Capture the cell that displays the provided text and extract its [X, Y] central coordinate. 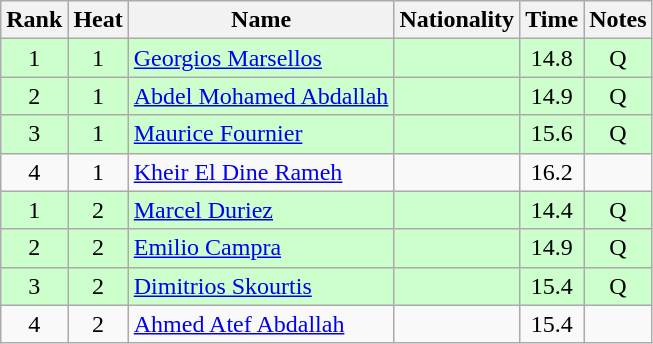
Kheir El Dine Rameh [261, 172]
Name [261, 20]
14.4 [552, 210]
Ahmed Atef Abdallah [261, 324]
Rank [34, 20]
Maurice Fournier [261, 134]
Time [552, 20]
Abdel Mohamed Abdallah [261, 96]
Emilio Campra [261, 248]
Georgios Marsellos [261, 58]
14.8 [552, 58]
Heat [98, 20]
Dimitrios Skourtis [261, 286]
Marcel Duriez [261, 210]
15.6 [552, 134]
16.2 [552, 172]
Nationality [457, 20]
Notes [618, 20]
